Identify which cell holds the provided text, then report its (x, y) central coordinate. 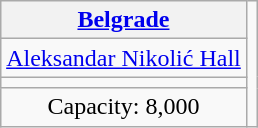
Belgrade (124, 20)
Aleksandar Nikolić Hall (124, 58)
Capacity: 8,000 (124, 107)
